Determine the (X, Y) coordinate at the center of the cell enclosing the given text.  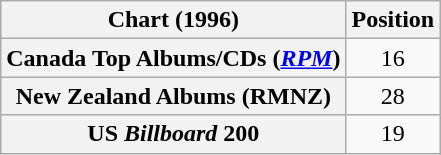
Canada Top Albums/CDs (RPM) (174, 58)
US Billboard 200 (174, 134)
Position (393, 20)
28 (393, 96)
Chart (1996) (174, 20)
19 (393, 134)
New Zealand Albums (RMNZ) (174, 96)
16 (393, 58)
